From the cell containing the given text, extract its center point as (x, y) coordinate. 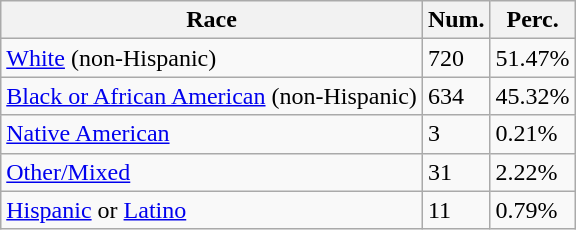
31 (456, 172)
Native American (212, 134)
45.32% (532, 96)
Other/Mixed (212, 172)
Black or African American (non-Hispanic) (212, 96)
Hispanic or Latino (212, 210)
Perc. (532, 20)
Race (212, 20)
Num. (456, 20)
2.22% (532, 172)
51.47% (532, 58)
0.79% (532, 210)
3 (456, 134)
634 (456, 96)
White (non-Hispanic) (212, 58)
720 (456, 58)
11 (456, 210)
0.21% (532, 134)
